Provide the [x, y] coordinate of the cell's center where the given text is located.  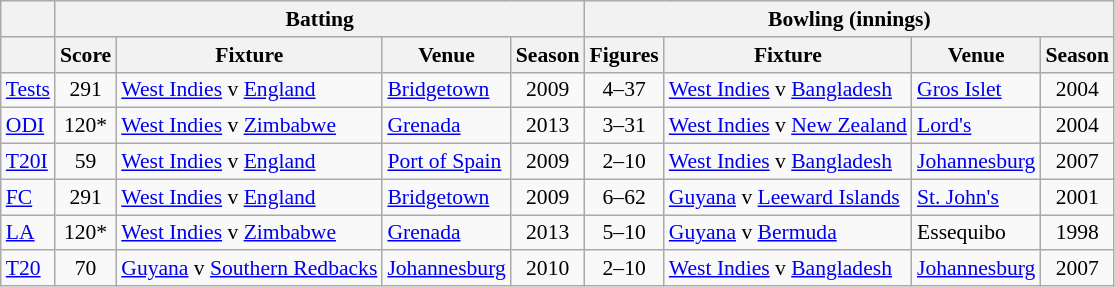
59 [86, 162]
West Indies v New Zealand [788, 126]
St. John's [976, 197]
6–62 [624, 197]
Figures [624, 55]
70 [86, 269]
2001 [1077, 197]
2010 [548, 269]
Lord's [976, 126]
3–31 [624, 126]
Port of Spain [446, 162]
Guyana v Leeward Islands [788, 197]
4–37 [624, 90]
Essequibo [976, 233]
Bowling (innings) [850, 19]
Gros Islet [976, 90]
LA [28, 233]
Score [86, 55]
T20I [28, 162]
Batting [320, 19]
Guyana v Southern Redbacks [249, 269]
5–10 [624, 233]
ODI [28, 126]
T20 [28, 269]
FC [28, 197]
Tests [28, 90]
1998 [1077, 233]
Guyana v Bermuda [788, 233]
